From the cell containing the given text, extract its center point as [x, y] coordinate. 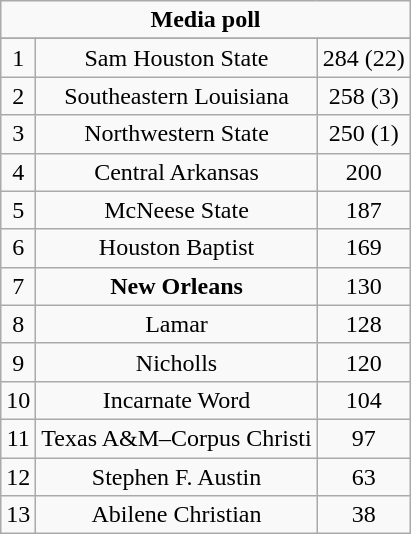
1 [18, 58]
Abilene Christian [176, 515]
258 (3) [364, 96]
10 [18, 400]
Southeastern Louisiana [176, 96]
4 [18, 172]
Central Arkansas [176, 172]
12 [18, 477]
2 [18, 96]
5 [18, 210]
McNeese State [176, 210]
6 [18, 248]
104 [364, 400]
8 [18, 324]
3 [18, 134]
187 [364, 210]
Media poll [206, 20]
200 [364, 172]
38 [364, 515]
250 (1) [364, 134]
97 [364, 438]
11 [18, 438]
63 [364, 477]
Nicholls [176, 362]
Houston Baptist [176, 248]
Stephen F. Austin [176, 477]
130 [364, 286]
New Orleans [176, 286]
169 [364, 248]
9 [18, 362]
Northwestern State [176, 134]
Incarnate Word [176, 400]
284 (22) [364, 58]
120 [364, 362]
Texas A&M–Corpus Christi [176, 438]
7 [18, 286]
Sam Houston State [176, 58]
Lamar [176, 324]
128 [364, 324]
13 [18, 515]
